Capture the cell that displays the provided text and extract its [X, Y] central coordinate. 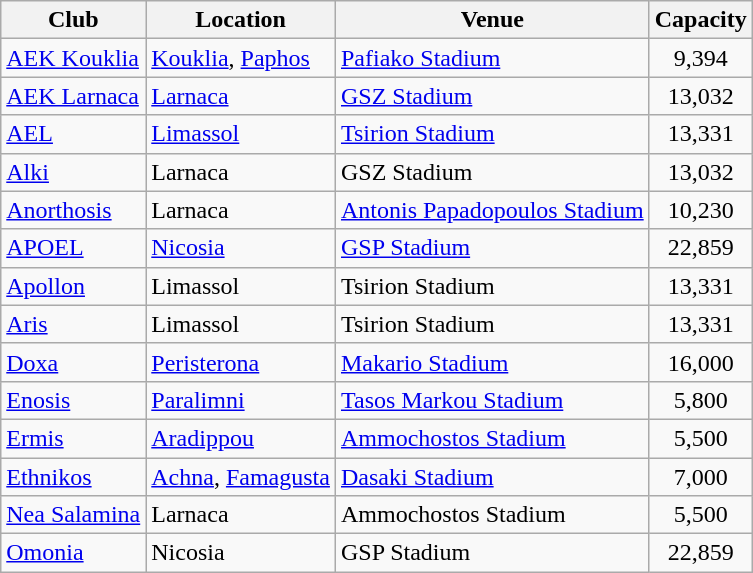
5,800 [700, 400]
Apollon [74, 286]
7,000 [700, 477]
Anorthosis [74, 210]
Venue [492, 20]
Tasos Markou Stadium [492, 400]
Doxa [74, 362]
AEK Larnaca [74, 96]
10,230 [700, 210]
9,394 [700, 58]
Aradippou [241, 438]
Alki [74, 172]
Paralimni [241, 400]
Achna, Famagusta [241, 477]
16,000 [700, 362]
Peristerona [241, 362]
Pafiako Stadium [492, 58]
Club [74, 20]
Ermis [74, 438]
AEL [74, 134]
Nea Salamina [74, 515]
Ethnikos [74, 477]
AEK Kouklia [74, 58]
APOEL [74, 248]
Omonia [74, 553]
Kouklia, Paphos [241, 58]
Antonis Papadopoulos Stadium [492, 210]
Makario Stadium [492, 362]
Location [241, 20]
Enosis [74, 400]
Dasaki Stadium [492, 477]
Aris [74, 324]
Capacity [700, 20]
